Locate the cell with the specified text and output its [x, y] center coordinate. 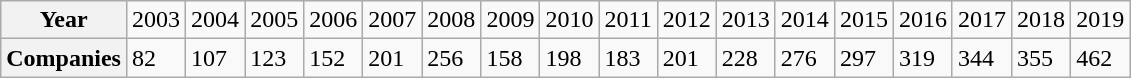
183 [628, 58]
2016 [922, 20]
462 [1100, 58]
319 [922, 58]
2003 [156, 20]
198 [570, 58]
2010 [570, 20]
297 [864, 58]
152 [334, 58]
2019 [1100, 20]
2008 [452, 20]
2014 [804, 20]
82 [156, 58]
276 [804, 58]
2009 [510, 20]
355 [1042, 58]
2013 [746, 20]
Year [64, 20]
2006 [334, 20]
158 [510, 58]
123 [274, 58]
2015 [864, 20]
256 [452, 58]
107 [216, 58]
2011 [628, 20]
344 [982, 58]
2005 [274, 20]
2007 [392, 20]
2017 [982, 20]
2012 [686, 20]
2004 [216, 20]
Companies [64, 58]
228 [746, 58]
2018 [1042, 20]
